Pinpoint the cell where the given text exists, returning its [x, y] midpoint coordinate. 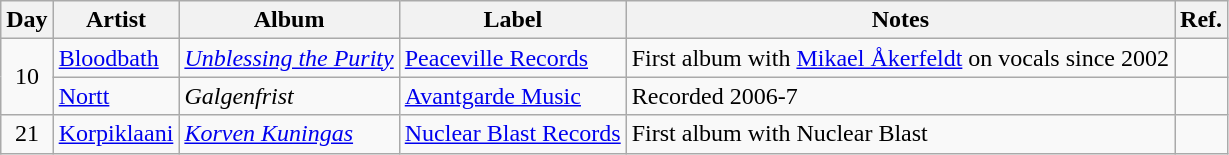
Notes [900, 20]
Bloodbath [116, 58]
Avantgarde Music [512, 96]
Unblessing the Purity [289, 58]
21 [27, 134]
Galgenfrist [289, 96]
Day [27, 20]
Peaceville Records [512, 58]
10 [27, 77]
First album with Mikael Åkerfeldt on vocals since 2002 [900, 58]
Recorded 2006-7 [900, 96]
Korven Kuningas [289, 134]
Label [512, 20]
Nortt [116, 96]
Album [289, 20]
Korpiklaani [116, 134]
Ref. [1202, 20]
Artist [116, 20]
First album with Nuclear Blast [900, 134]
Nuclear Blast Records [512, 134]
